Pinpoint the cell where the given text exists, returning its [x, y] midpoint coordinate. 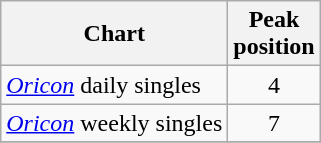
Oricon weekly singles [114, 123]
Peakposition [274, 34]
7 [274, 123]
4 [274, 85]
Oricon daily singles [114, 85]
Chart [114, 34]
